Locate the cell with the specified text and output its (x, y) center coordinate. 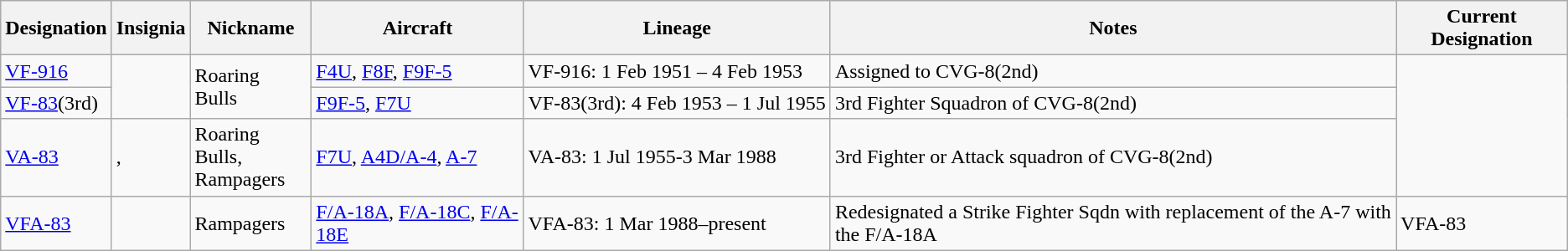
Roaring Bulls,Rampagers (251, 157)
VFA-83: 1 Mar 1988–present (677, 223)
VF-916: 1 Feb 1951 – 4 Feb 1953 (677, 71)
Roaring Bulls (251, 87)
VA-83 (56, 157)
VF-83(3rd) (56, 103)
VA-83: 1 Jul 1955-3 Mar 1988 (677, 157)
Notes (1112, 28)
Lineage (677, 28)
Assigned to CVG-8(2nd) (1112, 71)
, (151, 157)
Redesignated a Strike Fighter Sqdn with replacement of the A-7 with the F/A-18A (1112, 223)
F7U, A4D/A-4, A-7 (417, 157)
Designation (56, 28)
3rd Fighter Squadron of CVG-8(2nd) (1112, 103)
VF-83(3rd): 4 Feb 1953 – 1 Jul 1955 (677, 103)
Insignia (151, 28)
Aircraft (417, 28)
VF-916 (56, 71)
Rampagers (251, 223)
F/A-18A, F/A-18C, F/A-18E (417, 223)
Nickname (251, 28)
F9F-5, F7U (417, 103)
Current Designation (1483, 28)
F4U, F8F, F9F-5 (417, 71)
3rd Fighter or Attack squadron of CVG-8(2nd) (1112, 157)
